Output the [x, y] coordinate of the center of the cell containing the given text.  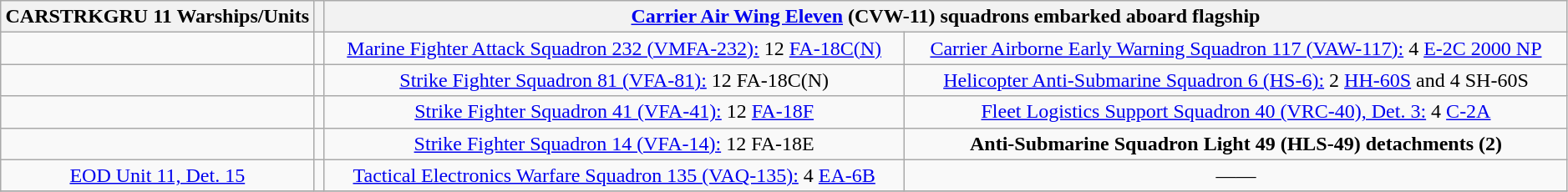
Fleet Logistics Support Squadron 40 (VRC-40), Det. 3: 4 C-2A [1236, 112]
Carrier Airborne Early Warning Squadron 117 (VAW-117): 4 E-2C 2000 NP [1236, 48]
Helicopter Anti-Submarine Squadron 6 (HS-6): 2 HH-60S and 4 SH-60S [1236, 80]
Tactical Electronics Warfare Squadron 135 (VAQ-135): 4 EA-6B [615, 175]
Strike Fighter Squadron 81 (VFA-81): 12 FA-18C(N) [615, 80]
CARSTRKGRU 11 Warships/Units [157, 17]
—— [1236, 175]
EOD Unit 11, Det. 15 [157, 175]
Anti-Submarine Squadron Light 49 (HLS-49) detachments (2) [1236, 144]
Carrier Air Wing Eleven (CVW-11) squadrons embarked aboard flagship [946, 17]
Strike Fighter Squadron 41 (VFA-41): 12 FA-18F [615, 112]
Marine Fighter Attack Squadron 232 (VMFA-232): 12 FA-18C(N) [615, 48]
Strike Fighter Squadron 14 (VFA-14): 12 FA-18E [615, 144]
